Pinpoint the cell where the given text exists, returning its (X, Y) midpoint coordinate. 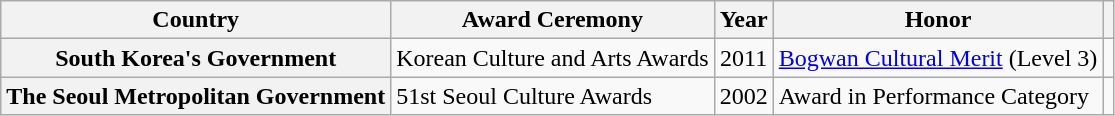
The Seoul Metropolitan Government (196, 96)
Award Ceremony (552, 20)
Korean Culture and Arts Awards (552, 58)
South Korea's Government (196, 58)
2002 (744, 96)
Year (744, 20)
Bogwan Cultural Merit (Level 3) (938, 58)
2011 (744, 58)
Honor (938, 20)
51st Seoul Culture Awards (552, 96)
Country (196, 20)
Award in Performance Category (938, 96)
